Scan for the cell matching the given text and deliver its [x, y] coordinate at center. 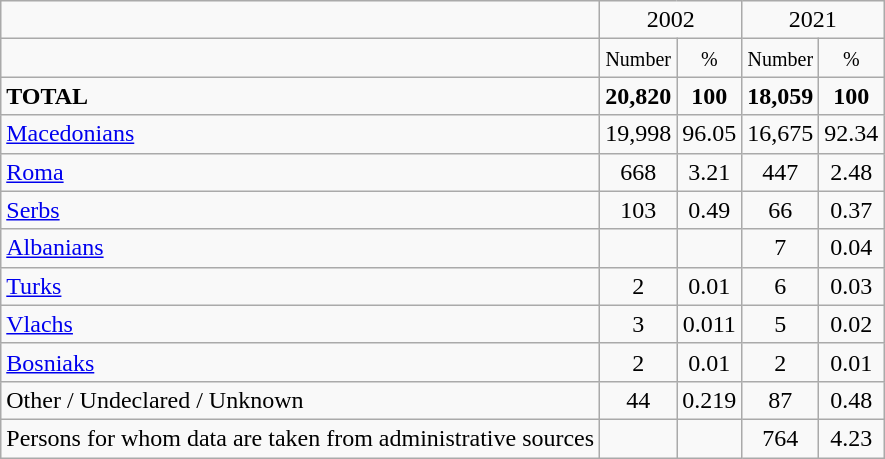
0.37 [852, 210]
764 [780, 438]
6 [780, 286]
4.23 [852, 438]
0.219 [710, 400]
87 [780, 400]
0.48 [852, 400]
Turks [300, 286]
0.011 [710, 324]
Macedonians [300, 134]
96.05 [710, 134]
44 [638, 400]
Bosniaks [300, 362]
2002 [671, 20]
2.48 [852, 172]
668 [638, 172]
2021 [813, 20]
16,675 [780, 134]
7 [780, 248]
Roma [300, 172]
103 [638, 210]
Vlachs [300, 324]
18,059 [780, 96]
5 [780, 324]
447 [780, 172]
66 [780, 210]
3 [638, 324]
Serbs [300, 210]
0.02 [852, 324]
Persons for whom data are taken from administrative sources [300, 438]
Albanians [300, 248]
TOTAL [300, 96]
3.21 [710, 172]
0.49 [710, 210]
0.03 [852, 286]
20,820 [638, 96]
Other / Undeclared / Unknown [300, 400]
0.04 [852, 248]
19,998 [638, 134]
92.34 [852, 134]
